Identify which cell holds the provided text, then report its [X, Y] central coordinate. 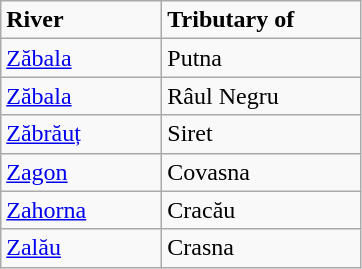
Crasna [262, 248]
Siret [262, 134]
Zahorna [82, 210]
Putna [262, 58]
Tributary of [262, 20]
Râul Negru [262, 96]
Zalău [82, 248]
Zagon [82, 172]
Zăbrăuț [82, 134]
River [82, 20]
Cracău [262, 210]
Covasna [262, 172]
